Pinpoint the cell where the given text exists, returning its (X, Y) midpoint coordinate. 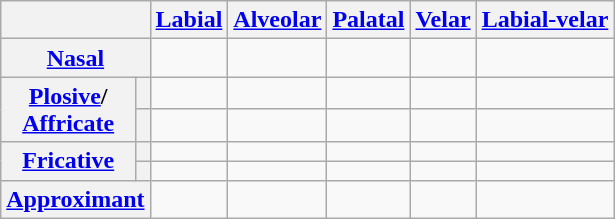
Labial-velar (545, 20)
Velar (443, 20)
Plosive/Affricate (68, 110)
Nasal (76, 58)
Palatal (368, 20)
Fricative (68, 161)
Labial (189, 20)
Alveolar (278, 20)
Approximant (76, 199)
